Detect which cell encompasses the target text, then output its (X, Y) center coordinate. 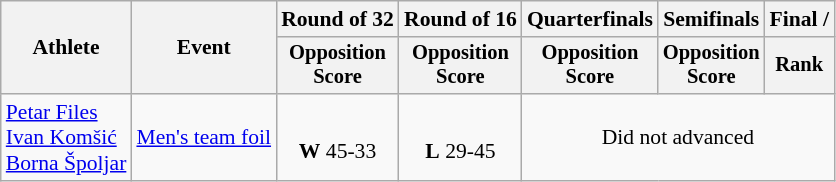
Men's team foil (204, 138)
Did not advanced (678, 138)
Round of 16 (460, 19)
Event (204, 48)
Athlete (66, 48)
Petar FilesIvan KomšićBorna Špoljar (66, 138)
Quarterfinals (590, 19)
W 45-33 (338, 138)
L 29-45 (460, 138)
Round of 32 (338, 19)
Final / (799, 19)
Rank (799, 66)
Semifinals (712, 19)
